Return the (x, y) coordinate for the center point of the cell that contains the specified text.  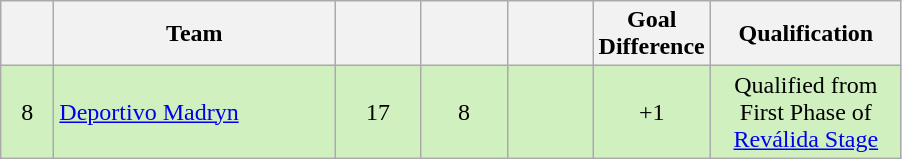
17 (378, 112)
Qualification (806, 34)
Team (194, 34)
Qualified from First Phase of Reválida Stage (806, 112)
Deportivo Madryn (194, 112)
+1 (652, 112)
Goal Difference (652, 34)
